Search for the cell housing the specified text and yield its [x, y] center coordinate. 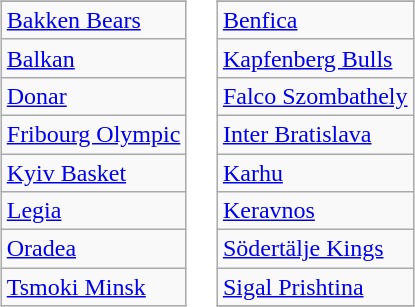
Falco Szombathely [315, 96]
Oradea [94, 249]
Södertälje Kings [315, 249]
Kyiv Basket [94, 173]
Fribourg Olympic [94, 134]
Kapfenberg Bulls [315, 58]
Karhu [315, 173]
Benfica [315, 20]
Inter Bratislava [315, 134]
Keravnos [315, 211]
Tsmoki Minsk [94, 287]
Balkan [94, 58]
Legia [94, 211]
Donar [94, 96]
Sigal Prishtina [315, 287]
Bakken Bears [94, 20]
